Pinpoint the cell where the given text exists, returning its (X, Y) midpoint coordinate. 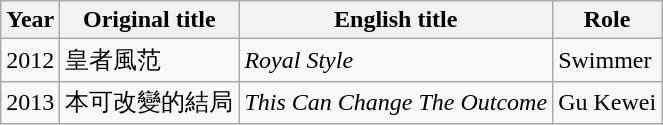
Royal Style (396, 60)
This Can Change The Outcome (396, 102)
Swimmer (608, 60)
2012 (30, 60)
本可改變的結局 (150, 102)
English title (396, 20)
皇者風范 (150, 60)
2013 (30, 102)
Original title (150, 20)
Role (608, 20)
Year (30, 20)
Gu Kewei (608, 102)
